Determine the [X, Y] coordinate at the center of the cell enclosing the given text.  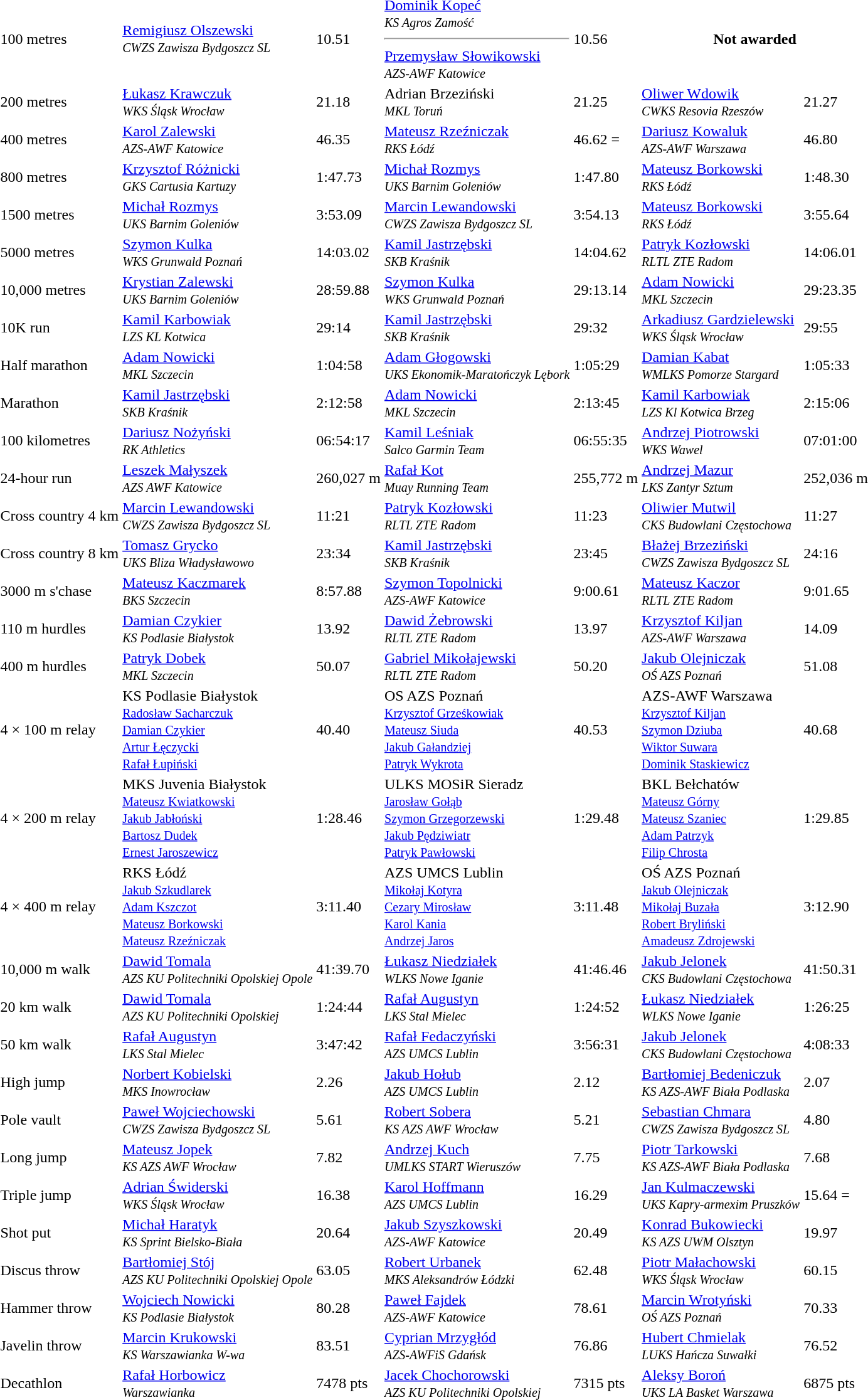
76.86 [606, 1346]
Robert UrbanekMKS Aleksandrów Łódzki [477, 1271]
Andrzej KuchUMLKS START Wieruszów [477, 1158]
23:34 [349, 553]
ULKS MOSiR SieradzJarosław GołąbSzymon GrzegorzewskiJakub PędziwiatrPatryk Pawłowski [477, 818]
29:13.14 [606, 290]
50.20 [606, 666]
29:14 [349, 327]
41:46.46 [606, 970]
Hubert ChmielakLUKS Hańcza Suwałki [721, 1346]
Adrian ŚwiderskiWKS Śląsk Wrocław [218, 1196]
Kamil Jastrzębski SKB Kraśnik [477, 327]
21.25 [606, 102]
46.35 [349, 139]
Gabriel MikołajewskiRLTL ZTE Radom [477, 666]
40.53 [606, 729]
Norbert KobielskiMKS Inowrocław [218, 1083]
Mateusz KaczmarekBKS Szczecin [218, 591]
13.97 [606, 628]
13.92 [349, 628]
Karol HoffmannAZS UMCS Lublin [477, 1196]
MKS Juvenia BiałystokMateusz KwiatkowskiJakub JabłońskiBartosz DudekErnest Jaroszewicz [218, 818]
06:55:35 [606, 440]
Sebastian ChmaraCWZS Zawisza Bydgoszcz SL [721, 1120]
3:11.48 [606, 906]
Piotr MałachowskiWKS Śląsk Wrocław [721, 1271]
3:47:42 [349, 1045]
Marcin KrukowskiKS Warszawianka W-wa [218, 1346]
Bartłomiej StójAZS KU Politechniki Opolskiej Opole [218, 1271]
14:04.62 [606, 252]
Jan KulmaczewskiUKS Kapry-armexim Pruszków [721, 1196]
Bartłomiej BedeniczukKS AZS-AWF Biała Podlaska [721, 1083]
Dariusz NożyńskiRK Athletics [218, 440]
Oliwer WdowikCWKS Resovia Rzeszów [721, 102]
Cyprian MrzygłódAZS-AWFiS Gdańsk [477, 1346]
1:04:58 [349, 365]
14:03.02 [349, 252]
50.07 [349, 666]
AZS UMCS LublinMikołaj KotyraCezary MirosławKarol KaniaAndrzej Jaros [477, 906]
BKL BełchatówMateusz GórnyMateusz SzaniecAdam PatrzykFilip Chrosta [721, 818]
Błażej BrzezińskiCWZS Zawisza Bydgoszcz SL [721, 553]
5.61 [349, 1120]
Michał HaratykKS Sprint Bielsko-Biała [218, 1233]
Dawid TomalaAZS KU Politechniki Opolskiej Opole [218, 970]
Damian KabatWMLKS Pomorze Stargard [721, 365]
255,772 m [606, 478]
1:24:52 [606, 1007]
8:57.88 [349, 591]
11:23 [606, 516]
Łukasz KrawczukWKS Śląsk Wrocław [218, 102]
Damian CzykierKS Podlasie Białystok [218, 628]
AZS-AWF WarszawaKrzysztof KiljanSzymon DziubaWiktor SuwaraDominik Staskiewicz [721, 729]
Paweł WojciechowskiCWZS Zawisza Bydgoszcz SL [218, 1120]
23:45 [606, 553]
Oliwier MutwilCKS Budowlani Częstochowa [721, 516]
80.28 [349, 1308]
3:11.40 [349, 906]
41:39.70 [349, 970]
Mateusz KaczorRLTL ZTE Radom [721, 591]
3:54.13 [606, 215]
11:21 [349, 516]
Jakub OlejniczakOŚ AZS Poznań [721, 666]
Adrian BrzezińskiMKL Toruń [477, 102]
2.12 [606, 1083]
1:24:44 [349, 1007]
28:59.88 [349, 290]
KS Podlasie BiałystokRadosław SacharczukDamian CzykierArtur ŁęczyckiRafał Łupiński [218, 729]
1:29.48 [606, 818]
40.40 [349, 729]
7.82 [349, 1158]
Robert SoberaKS AZS AWF Wrocław [477, 1120]
3:53.09 [349, 215]
260,027 m [349, 478]
OS AZS PoznańKrzysztof GrześkowiakMateusz SiudaJakub GałandziejPatryk Wykrota [477, 729]
Dawid ŻebrowskiRLTL ZTE Radom [477, 628]
7.75 [606, 1158]
16.38 [349, 1196]
06:54:17 [349, 440]
Szymon TopolnickiAZS-AWF Katowice [477, 591]
Jakub SzyszkowskiAZS-AWF Katowice [477, 1233]
Kamil KarbowiakLZS Kl Kotwica Brzeg [721, 403]
Marcin WrotyńskiOŚ AZS Poznań [721, 1308]
Paweł FajdekAZS-AWF Katowice [477, 1308]
Arkadiusz GardzielewskiWKS Śląsk Wrocław [721, 327]
Rafał FedaczyńskiAZS UMCS Lublin [477, 1045]
1:28.46 [349, 818]
62.48 [606, 1271]
Rafał KotMuay Running Team [477, 478]
Mateusz JopekKS AZS AWF Wrocław [218, 1158]
Andrzej MazurLKS Zantyr Sztum [721, 478]
Mateusz RzeźniczakRKS Łódź [477, 139]
Tomasz GryckoUKS Bliza Władysławowo [218, 553]
1:47.80 [606, 177]
2:12:58 [349, 403]
Konrad BukowieckiKS AZS UWM Olsztyn [721, 1233]
Jakub HołubAZS UMCS Lublin [477, 1083]
Wojciech NowickiKS Podlasie Białystok [218, 1308]
RKS ŁódźJakub SzkudlarekAdam KszczotMateusz BorkowskiMateusz Rzeźniczak [218, 906]
Krzysztof RóżnickiGKS Cartusia Kartuzy [218, 177]
Krzysztof KiljanAZS-AWF Warszawa [721, 628]
Dawid TomalaAZS KU Politechniki Opolskiej [218, 1007]
Patryk DobekMKL Szczecin [218, 666]
Leszek MałyszekAZS AWF Katowice [218, 478]
9:00.61 [606, 591]
20.49 [606, 1233]
16.29 [606, 1196]
2:13:45 [606, 403]
3:56:31 [606, 1045]
Krystian ZalewskiUKS Barnim Goleniów [218, 290]
78.61 [606, 1308]
Kamil KarbowiakLZS KL Kotwica [218, 327]
83.51 [349, 1346]
Dariusz KowalukAZS-AWF Warszawa [721, 139]
21.18 [349, 102]
5.21 [606, 1120]
29:32 [606, 327]
Karol ZalewskiAZS-AWF Katowice [218, 139]
2.26 [349, 1083]
46.62 = [606, 139]
20.64 [349, 1233]
63.05 [349, 1271]
Adam GłogowskiUKS Ekonomik-Maratończyk Lębork [477, 365]
Kamil LeśniakSalco Garmin Team [477, 440]
Andrzej Piotrowski WKS Wawel [721, 440]
1:47.73 [349, 177]
1:05:29 [606, 365]
OŚ AZS PoznańJakub OlejniczakMikołaj BuzałaRobert BrylińskiAmadeusz Zdrojewski [721, 906]
Piotr TarkowskiKS AZS-AWF Biała Podlaska [721, 1158]
